Locate the cell with the specified text and output its [x, y] center coordinate. 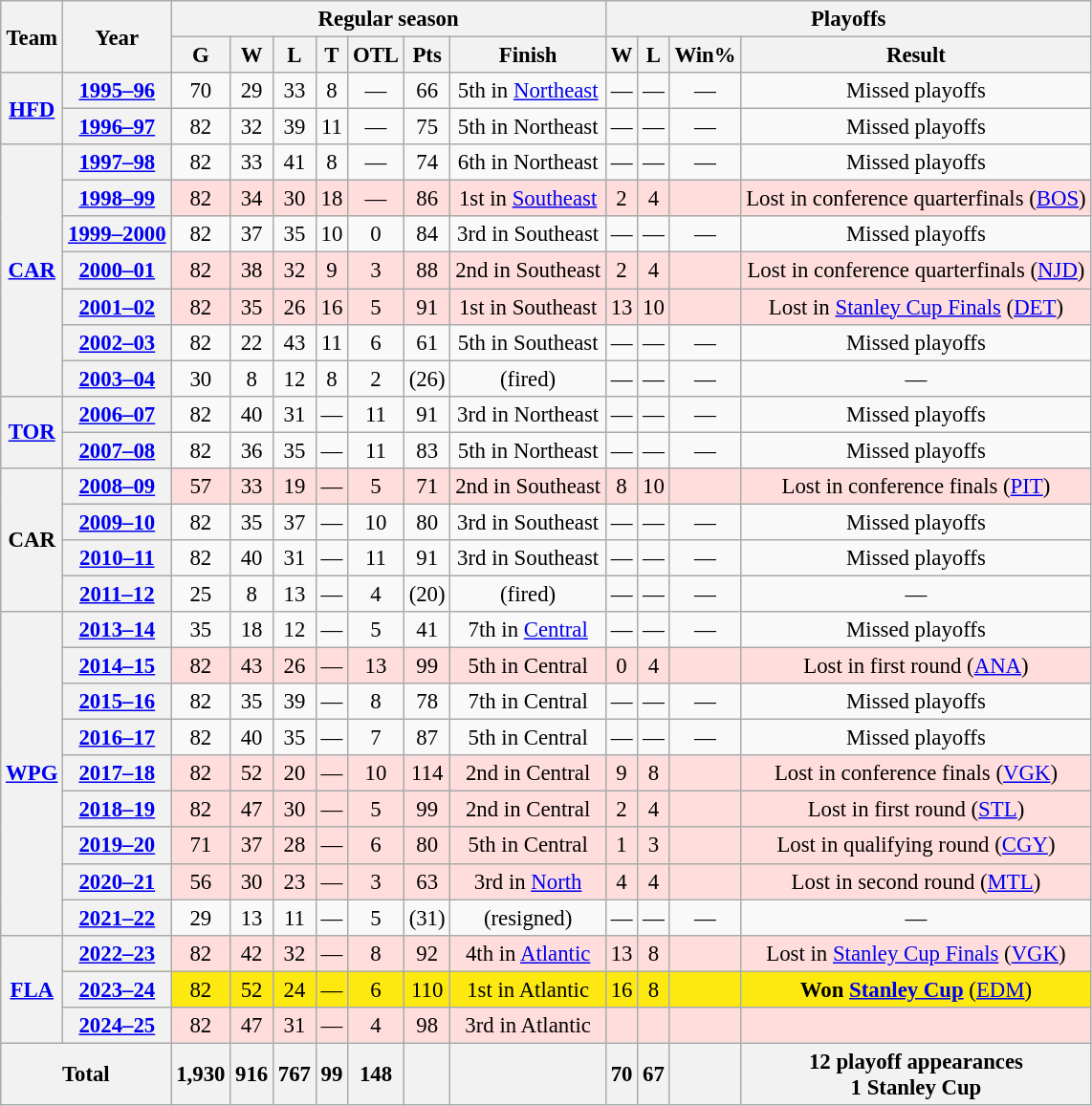
2013–14 [117, 630]
2011–12 [117, 594]
5th in Southeast [528, 342]
Lost in second round (MTL) [916, 881]
2021–22 [117, 918]
7 [377, 738]
TOR [33, 432]
(20) [426, 594]
34 [252, 199]
2020–21 [117, 881]
2015–16 [117, 702]
75 [426, 127]
2024–25 [117, 1026]
G [201, 55]
2002–03 [117, 342]
1995–96 [117, 91]
74 [426, 163]
83 [426, 450]
2003–04 [117, 379]
1999–2000 [117, 234]
(26) [426, 379]
2014–15 [117, 666]
Lost in first round (STL) [916, 810]
Lost in conference finals (PIT) [916, 487]
6th in Northeast [528, 163]
92 [426, 953]
767 [295, 1074]
2009–10 [117, 522]
1,930 [201, 1074]
2016–17 [117, 738]
Team [33, 36]
66 [426, 91]
Won Stanley Cup (EDM) [916, 989]
2010–11 [117, 558]
12 playoff appearances1 Stanley Cup [916, 1074]
42 [252, 953]
Win% [706, 55]
Finish [528, 55]
T [331, 55]
Regular season [388, 19]
Total [86, 1074]
87 [426, 738]
61 [426, 342]
Pts [426, 55]
2017–18 [117, 773]
(resigned) [528, 918]
2022–23 [117, 953]
22 [252, 342]
Playoffs [848, 19]
67 [654, 1074]
FLA [33, 988]
86 [426, 199]
20 [295, 773]
19 [295, 487]
2000–01 [117, 271]
Lost in conference quarterfinals (NJD) [916, 271]
1 [622, 846]
57 [201, 487]
63 [426, 881]
Lost in conference finals (VGK) [916, 773]
4th in Atlantic [528, 953]
1998–99 [117, 199]
38 [252, 271]
Lost in Stanley Cup Finals (VGK) [916, 953]
2018–19 [117, 810]
2008–09 [117, 487]
114 [426, 773]
WPG [33, 773]
2023–24 [117, 989]
2019–20 [117, 846]
88 [426, 271]
2006–07 [117, 414]
2001–02 [117, 307]
Lost in qualifying round (CGY) [916, 846]
(31) [426, 918]
36 [252, 450]
25 [201, 594]
78 [426, 702]
28 [295, 846]
3rd in Northeast [528, 414]
3rd in North [528, 881]
1st in Atlantic [528, 989]
HFD [33, 109]
1996–97 [117, 127]
Lost in Stanley Cup Finals (DET) [916, 307]
110 [426, 989]
Result [916, 55]
OTL [377, 55]
1997–98 [117, 163]
24 [295, 989]
Year [117, 36]
916 [252, 1074]
84 [426, 234]
3rd in Atlantic [528, 1026]
2007–08 [117, 450]
Lost in conference quarterfinals (BOS) [916, 199]
Lost in first round (ANA) [916, 666]
148 [377, 1074]
56 [201, 881]
98 [426, 1026]
23 [295, 881]
